For the text-containing cell, return its midpoint in [X, Y] coordinate format. 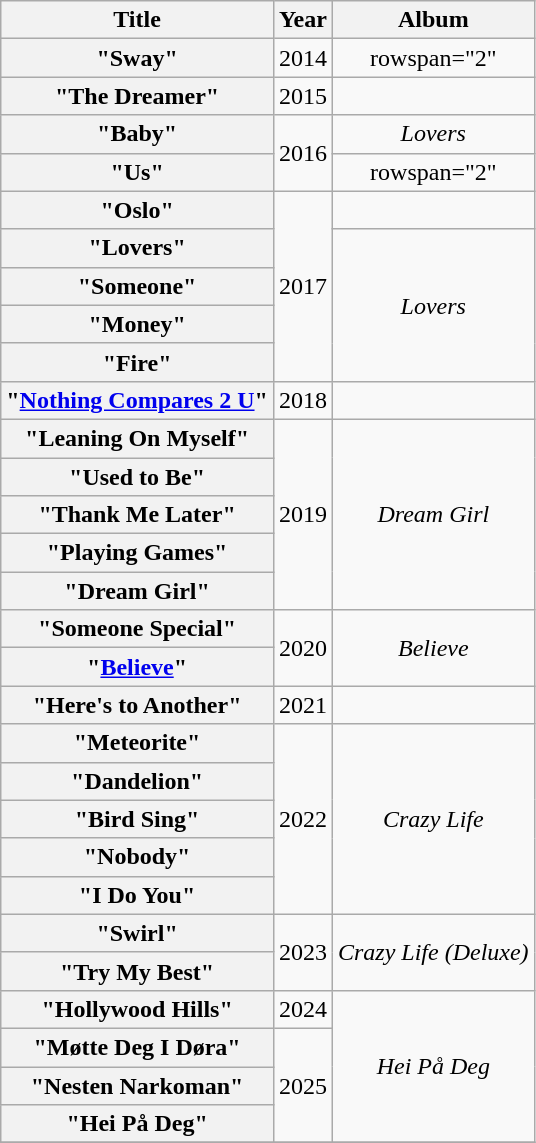
"Here's to Another" [138, 705]
Crazy Life (Deluxe) [433, 952]
Dream Girl [433, 514]
"Someone Special" [138, 629]
"Nesten Narkoman" [138, 1085]
"Money" [138, 324]
"Meteorite" [138, 743]
"Try My Best" [138, 971]
"I Do You" [138, 895]
2019 [302, 514]
"Fire" [138, 362]
"Thank Me Later" [138, 515]
Hei På Deg [433, 1066]
"Oslo" [138, 210]
"Bird Sing" [138, 819]
Album [433, 20]
"Dandelion" [138, 781]
Year [302, 20]
"Dream Girl" [138, 591]
"Playing Games" [138, 553]
2020 [302, 648]
"Baby" [138, 134]
"Nobody" [138, 857]
"Lovers" [138, 248]
2022 [302, 819]
2014 [302, 58]
"Leaning On Myself" [138, 438]
2025 [302, 1085]
2023 [302, 952]
"Us" [138, 172]
2016 [302, 153]
"Møtte Deg I Døra" [138, 1047]
2015 [302, 96]
Crazy Life [433, 819]
"Sway" [138, 58]
Title [138, 20]
"Used to Be" [138, 477]
"Swirl" [138, 933]
"Believe" [138, 667]
"The Dreamer" [138, 96]
"Hei På Deg" [138, 1124]
"Hollywood Hills" [138, 1009]
2018 [302, 400]
Believe [433, 648]
2024 [302, 1009]
2021 [302, 705]
"Someone" [138, 286]
"Nothing Compares 2 U" [138, 400]
2017 [302, 286]
